Find where the given text appears and provide that cell's center as [X, Y] coordinate. 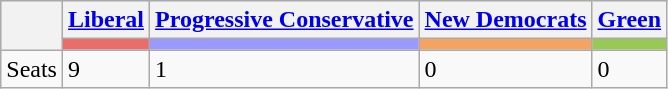
Green [630, 20]
Liberal [106, 20]
9 [106, 69]
1 [284, 69]
Seats [32, 69]
New Democrats [506, 20]
Progressive Conservative [284, 20]
